Identify which cell holds the provided text, then report its [X, Y] central coordinate. 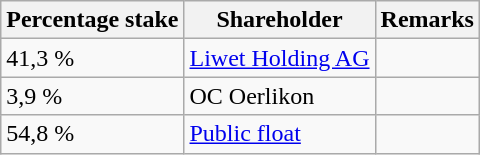
OC Oerlikon [280, 96]
Remarks [427, 20]
41,3 % [92, 58]
3,9 % [92, 96]
Liwet Holding AG [280, 58]
Public float [280, 134]
Shareholder [280, 20]
Percentage stake [92, 20]
54,8 % [92, 134]
